Extract the [X, Y] coordinate from the center of the cell holding the provided text.  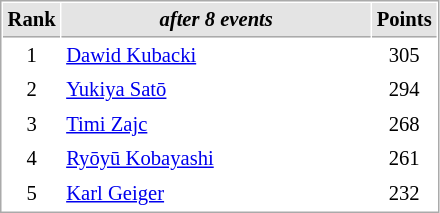
268 [404, 124]
Karl Geiger [216, 194]
after 8 events [216, 20]
Rank [32, 20]
232 [404, 194]
2 [32, 90]
294 [404, 90]
305 [404, 56]
261 [404, 158]
Timi Zajc [216, 124]
Dawid Kubacki [216, 56]
Points [404, 20]
1 [32, 56]
4 [32, 158]
Yukiya Satō [216, 90]
5 [32, 194]
3 [32, 124]
Ryōyū Kobayashi [216, 158]
